From the cell containing the given text, extract its center point as [x, y] coordinate. 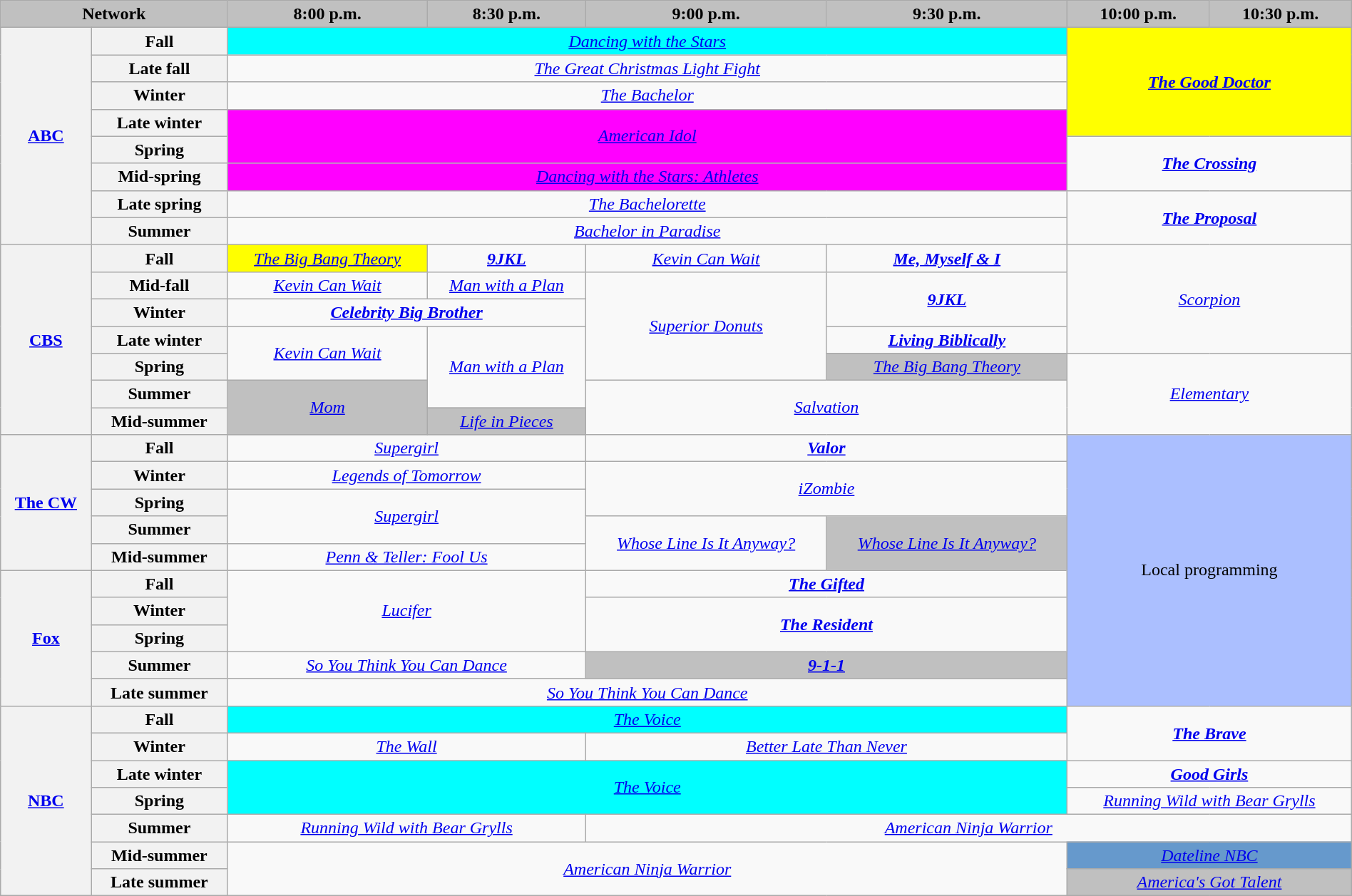
America's Got Talent [1209, 882]
The Bachelorette [647, 204]
10:30 p.m. [1281, 14]
Mid-fall [160, 285]
The Gifted [826, 584]
Good Girls [1209, 773]
9:30 p.m. [947, 14]
Celebrity Big Brother [406, 312]
Fox [46, 638]
iZombie [826, 489]
Better Late Than Never [826, 746]
The Bachelor [647, 96]
Late fall [160, 68]
Mid-spring [160, 177]
Mom [328, 408]
Lucifer [406, 611]
Late spring [160, 204]
Dancing with the Stars: Athletes [647, 177]
The Wall [406, 746]
CBS [46, 339]
The Great Christmas Light Fight [647, 68]
8:00 p.m. [328, 14]
Local programming [1209, 570]
Dateline NBC [1209, 855]
The Brave [1209, 733]
Network [114, 14]
The CW [46, 503]
The Crossing [1209, 163]
10:00 p.m. [1138, 14]
NBC [46, 800]
Superior Donuts [706, 326]
Me, Myself & I [947, 258]
Bachelor in Paradise [647, 231]
ABC [46, 136]
9:00 p.m. [706, 14]
The Proposal [1209, 217]
American Idol [647, 136]
8:30 p.m. [506, 14]
Legends of Tomorrow [406, 475]
The Resident [826, 624]
The Good Doctor [1209, 82]
Scorpion [1209, 299]
Living Biblically [947, 340]
9-1-1 [826, 665]
Dancing with the Stars [647, 41]
Valor [826, 448]
Life in Pieces [506, 421]
Elementary [1209, 394]
Penn & Teller: Fool Us [406, 557]
Salvation [826, 408]
